Extract the (X, Y) coordinate from the center of the cell holding the provided text.  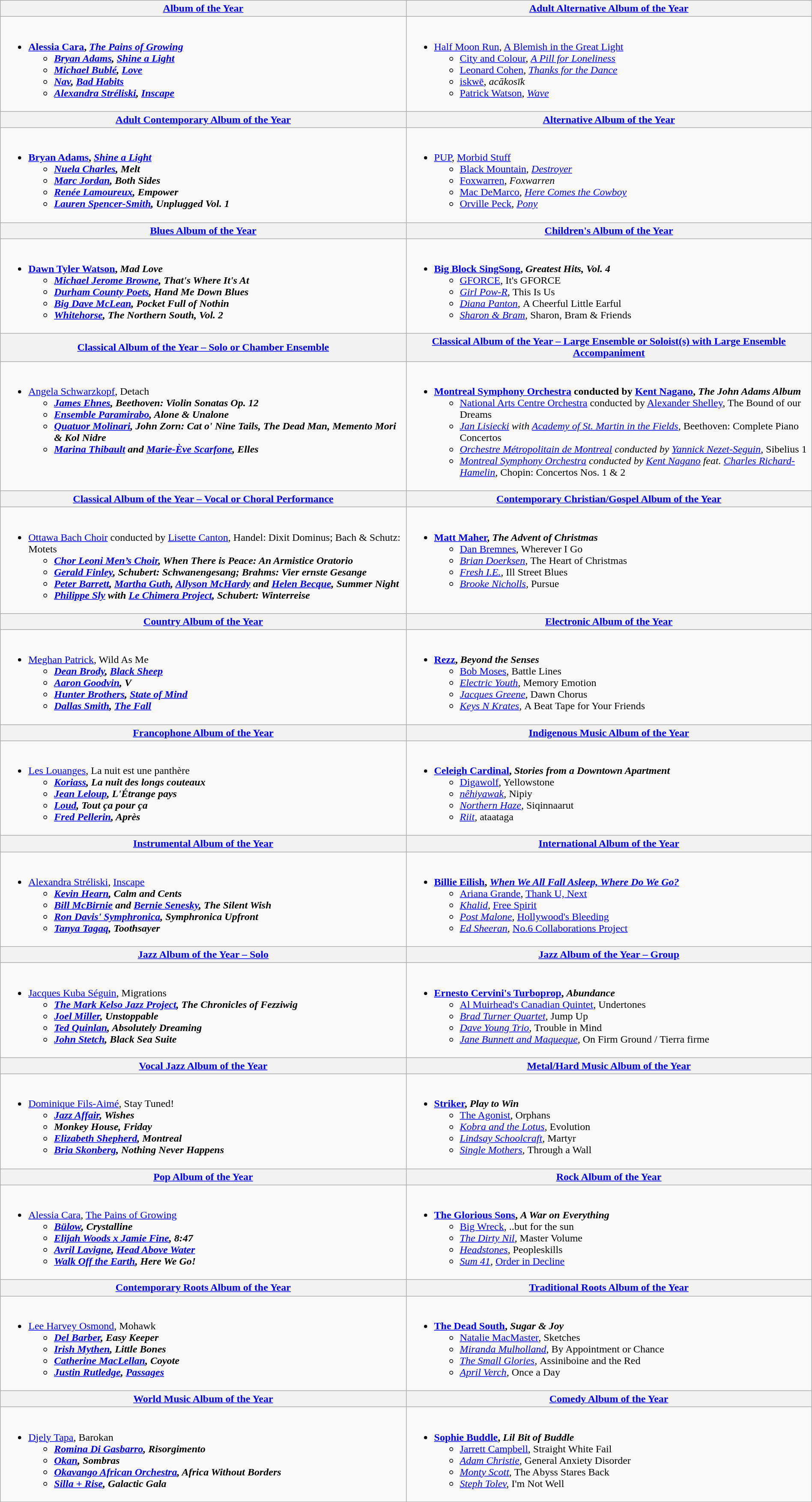
Lee Harvey Osmond, MohawkDel Barber, Easy KeeperIrish Mythen, Little BonesCatherine MacLellan, CoyoteJustin Rutledge, Passages (203, 1343)
Adult Alternative Album of the Year (609, 9)
Traditional Roots Album of the Year (609, 1288)
Jazz Album of the Year – Group (609, 955)
Adult Contemporary Album of the Year (203, 120)
Alessia Cara, The Pains of GrowingBryan Adams, Shine a LightMichael Bublé, LoveNav, Bad HabitsAlexandra Stréliski, Inscape (203, 64)
Indigenous Music Album of the Year (609, 732)
Rock Album of the Year (609, 1177)
Classical Album of the Year – Large Ensemble or Soloist(s) with Large Ensemble Accompaniment (609, 347)
Blues Album of the Year (203, 231)
Les Louanges, La nuit est une panthèreKoriass, La nuit des longs couteauxJean Leloup, L'Étrange paysLoud, Tout ça pour çaFred Pellerin, Après (203, 788)
Metal/Hard Music Album of the Year (609, 1066)
Electronic Album of the Year (609, 621)
Instrumental Album of the Year (203, 844)
Meghan Patrick, Wild As MeDean Brody, Black SheepAaron Goodvin, VHunter Brothers, State of MindDallas Smith, The Fall (203, 677)
Contemporary Roots Album of the Year (203, 1288)
Alternative Album of the Year (609, 120)
Djely Tapa, BarokanRomina Di Gasbarro, RisorgimentoOkan, SombrasOkavango African Orchestra, Africa Without BordersSilla + Rise, Galactic Gala (203, 1454)
Rezz, Beyond the SensesBob Moses, Battle LinesElectric Youth, Memory EmotionJacques Greene, Dawn ChorusKeys N Krates, A Beat Tape for Your Friends (609, 677)
Pop Album of the Year (203, 1177)
Album of the Year (203, 9)
Classical Album of the Year – Vocal or Choral Performance (203, 499)
The Glorious Sons, A War on EverythingBig Wreck, ..but for the sunThe Dirty Nil, Master VolumeHeadstones, PeopleskillsSum 41, Order in Decline (609, 1232)
World Music Album of the Year (203, 1399)
Children's Album of the Year (609, 231)
Francophone Album of the Year (203, 732)
Celeigh Cardinal, Stories from a Downtown ApartmentDigawolf, Yellowstonenêhiyawak, NipiyNorthern Haze, SiqinnaarutRiit, ataataga (609, 788)
Jazz Album of the Year – Solo (203, 955)
Comedy Album of the Year (609, 1399)
Vocal Jazz Album of the Year (203, 1066)
Striker, Play to WinThe Agonist, OrphansKobra and the Lotus, EvolutionLindsay Schoolcraft, MartyrSingle Mothers, Through a Wall (609, 1121)
Classical Album of the Year – Solo or Chamber Ensemble (203, 347)
Contemporary Christian/Gospel Album of the Year (609, 499)
Country Album of the Year (203, 621)
PUP, Morbid StuffBlack Mountain, DestroyerFoxwarren, FoxwarrenMac DeMarco, Here Comes the CowboyOrville Peck, Pony (609, 175)
Bryan Adams, Shine a LightNuela Charles, MeltMarc Jordan, Both SidesRenée Lamoureux, EmpowerLauren Spencer-Smith, Unplugged Vol. 1 (203, 175)
International Album of the Year (609, 844)
Alessia Cara, The Pains of GrowingBülow, CrystallineElijah Woods x Jamie Fine, 8:47Avril Lavigne, Head Above WaterWalk Off the Earth, Here We Go! (203, 1232)
Dominique Fils-Aimé, Stay Tuned!Jazz Affair, WishesMonkey House, FridayElizabeth Shepherd, MontrealBria Skonberg, Nothing Never Happens (203, 1121)
